Provide the (X, Y) coordinate of the cell's center where the given text is located.  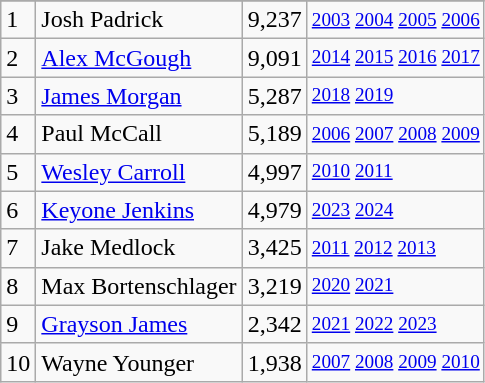
6 (18, 210)
Wayne Younger (139, 362)
4,979 (274, 210)
1,938 (274, 362)
5,189 (274, 134)
Grayson James (139, 324)
2020 2021 (396, 286)
Keyone Jenkins (139, 210)
2007 2008 2009 2010 (396, 362)
3 (18, 96)
4,997 (274, 172)
10 (18, 362)
2011 2012 2013 (396, 248)
Paul McCall (139, 134)
2,342 (274, 324)
2023 2024 (396, 210)
2003 2004 2005 2006 (396, 20)
2014 2015 2016 2017 (396, 58)
Max Bortenschlager (139, 286)
Alex McGough (139, 58)
2 (18, 58)
5,287 (274, 96)
9 (18, 324)
7 (18, 248)
4 (18, 134)
2006 2007 2008 2009 (396, 134)
2021 2022 2023 (396, 324)
Wesley Carroll (139, 172)
1 (18, 20)
Josh Padrick (139, 20)
9,091 (274, 58)
9,237 (274, 20)
Jake Medlock (139, 248)
5 (18, 172)
2018 2019 (396, 96)
3,219 (274, 286)
James Morgan (139, 96)
2010 2011 (396, 172)
3,425 (274, 248)
8 (18, 286)
